Return (x, y) of the center of cell containing provided text 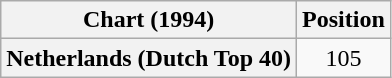
Netherlands (Dutch Top 40) (149, 58)
Position (344, 20)
Chart (1994) (149, 20)
105 (344, 58)
